Pinpoint the cell where the given text exists, returning its [X, Y] midpoint coordinate. 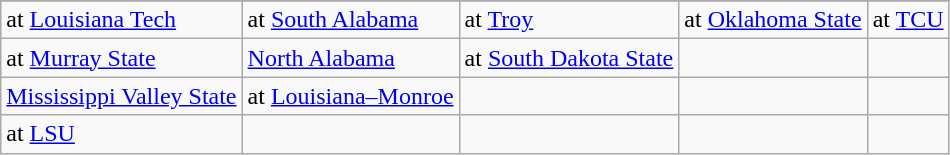
at South Alabama [350, 20]
at Murray State [122, 58]
at TCU [908, 20]
at Troy [569, 20]
at South Dakota State [569, 58]
at Louisiana Tech [122, 20]
Mississippi Valley State [122, 96]
at LSU [122, 134]
North Alabama [350, 58]
at Louisiana–Monroe [350, 96]
at Oklahoma State [773, 20]
